Return (X, Y) of the center of cell containing provided text 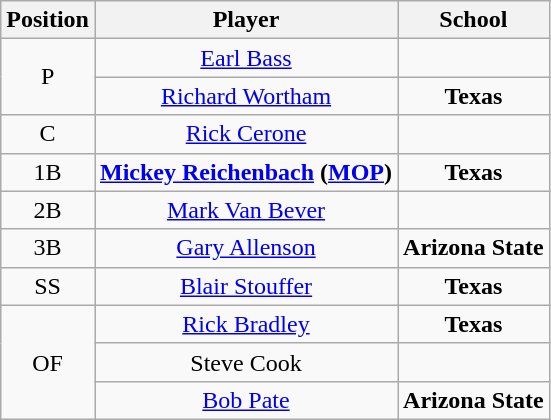
P (48, 77)
C (48, 134)
Blair Stouffer (246, 286)
Rick Cerone (246, 134)
3B (48, 248)
Mark Van Bever (246, 210)
Bob Pate (246, 400)
OF (48, 362)
Richard Wortham (246, 96)
Gary Allenson (246, 248)
SS (48, 286)
Earl Bass (246, 58)
Mickey Reichenbach (MOP) (246, 172)
Position (48, 20)
Rick Bradley (246, 324)
Steve Cook (246, 362)
School (474, 20)
Player (246, 20)
2B (48, 210)
1B (48, 172)
